Detect which cell encompasses the target text, then output its [X, Y] center coordinate. 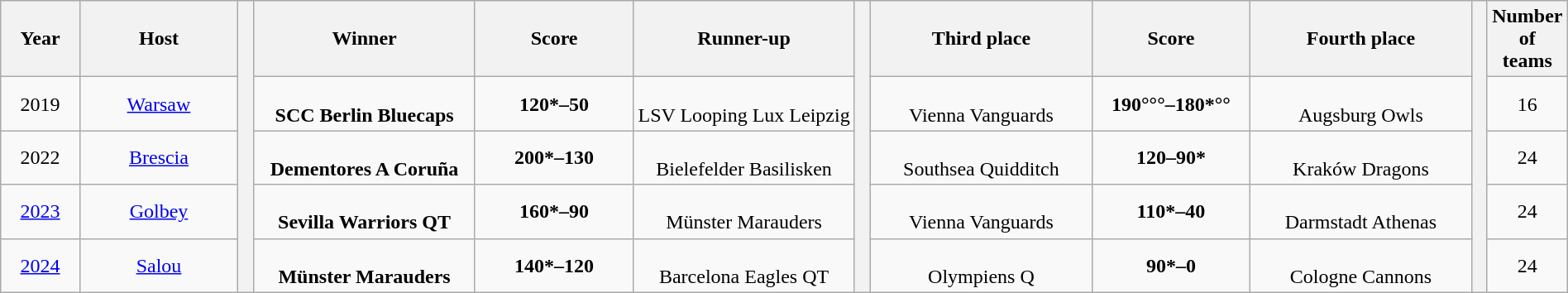
120*–50 [554, 104]
Barcelona Eagles QT [744, 265]
Cologne Cannons [1361, 265]
Brescia [159, 157]
Darmstadt Athenas [1361, 212]
2022 [41, 157]
110*–40 [1171, 212]
Bielefelder Basilisken [744, 157]
Sevilla Warriors QT [365, 212]
Year [41, 39]
Kraków Dragons [1361, 157]
140*–120 [554, 265]
Dementores A Coruña [365, 157]
Golbey [159, 212]
Salou [159, 265]
2023 [41, 212]
Number of teams [1527, 39]
190°°°–180*°° [1171, 104]
Third place [982, 39]
160*–90 [554, 212]
Winner [365, 39]
200*–130 [554, 157]
Southsea Quidditch [982, 157]
16 [1527, 104]
90*–0 [1171, 265]
Warsaw [159, 104]
2024 [41, 265]
2019 [41, 104]
SCC Berlin Bluecaps [365, 104]
120–90* [1171, 157]
Olympiens Q [982, 265]
Runner-up [744, 39]
LSV Looping Lux Leipzig [744, 104]
Fourth place [1361, 39]
Host [159, 39]
Augsburg Owls [1361, 104]
